Detect which cell encompasses the target text, then output its (x, y) center coordinate. 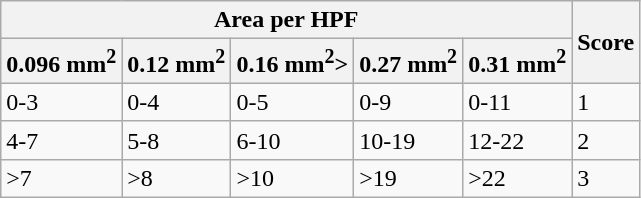
2 (606, 140)
0.16 mm2> (292, 62)
0-3 (62, 102)
4-7 (62, 140)
0.27 mm2 (408, 62)
0.12 mm2 (176, 62)
>7 (62, 178)
>10 (292, 178)
Score (606, 42)
0-5 (292, 102)
>22 (518, 178)
>8 (176, 178)
3 (606, 178)
0.096 mm2 (62, 62)
12-22 (518, 140)
0-11 (518, 102)
0.31 mm2 (518, 62)
>19 (408, 178)
0-4 (176, 102)
10-19 (408, 140)
0-9 (408, 102)
Area per HPF (286, 20)
1 (606, 102)
5-8 (176, 140)
6-10 (292, 140)
